Scan for the cell matching the given text and deliver its [X, Y] coordinate at center. 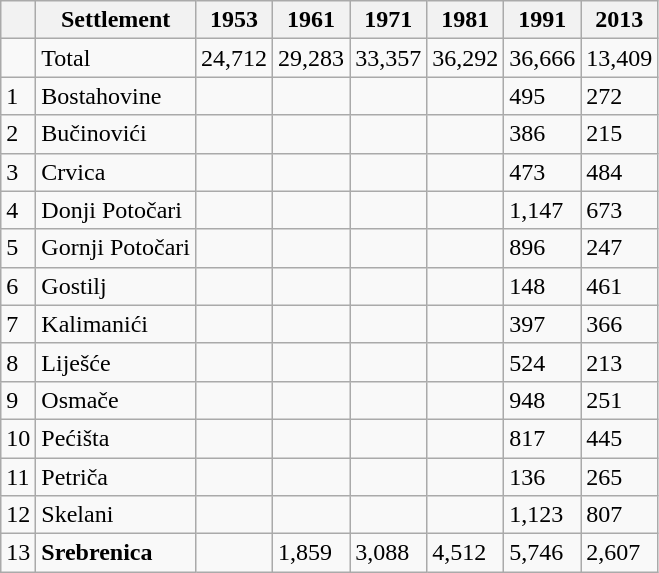
Pećišta [116, 438]
Srebrenica [116, 553]
807 [620, 515]
3,088 [388, 553]
2 [18, 134]
Donji Potočari [116, 210]
2013 [620, 20]
1981 [466, 20]
366 [620, 324]
36,292 [466, 58]
Gornji Potočari [116, 248]
12 [18, 515]
2,607 [620, 553]
4,512 [466, 553]
33,357 [388, 58]
495 [542, 96]
11 [18, 477]
Bučinovići [116, 134]
7 [18, 324]
29,283 [312, 58]
Petriča [116, 477]
213 [620, 362]
1961 [312, 20]
215 [620, 134]
247 [620, 248]
1,123 [542, 515]
896 [542, 248]
4 [18, 210]
136 [542, 477]
386 [542, 134]
Bostahovine [116, 96]
251 [620, 400]
Total [116, 58]
3 [18, 172]
10 [18, 438]
1,859 [312, 553]
Gostilj [116, 286]
Osmače [116, 400]
1991 [542, 20]
473 [542, 172]
817 [542, 438]
445 [620, 438]
Liješće [116, 362]
13 [18, 553]
Kalimanići [116, 324]
24,712 [234, 58]
Settlement [116, 20]
6 [18, 286]
484 [620, 172]
461 [620, 286]
Skelani [116, 515]
36,666 [542, 58]
5,746 [542, 553]
5 [18, 248]
Crvica [116, 172]
1971 [388, 20]
13,409 [620, 58]
265 [620, 477]
8 [18, 362]
9 [18, 400]
948 [542, 400]
397 [542, 324]
524 [542, 362]
673 [620, 210]
272 [620, 96]
1 [18, 96]
148 [542, 286]
1,147 [542, 210]
1953 [234, 20]
